Output the (x, y) coordinate of the center of the cell containing the given text.  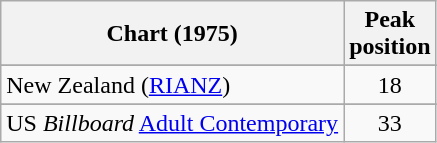
Peakposition (390, 34)
Chart (1975) (172, 34)
US Billboard Adult Contemporary (172, 123)
33 (390, 123)
New Zealand (RIANZ) (172, 85)
18 (390, 85)
